Return (x, y) of the center of cell containing provided text 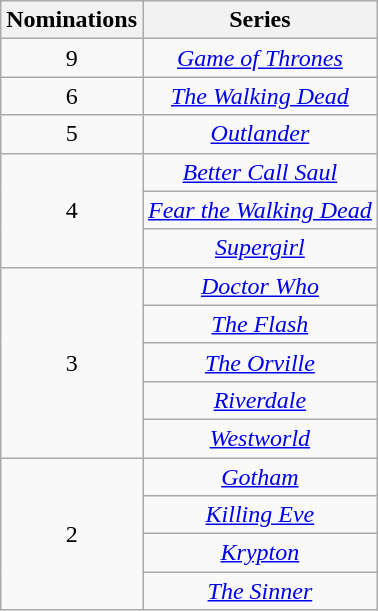
Better Call Saul (260, 172)
Killing Eve (260, 515)
5 (72, 134)
Outlander (260, 134)
Nominations (72, 20)
Riverdale (260, 400)
2 (72, 534)
The Sinner (260, 591)
The Walking Dead (260, 96)
Krypton (260, 553)
Doctor Who (260, 286)
9 (72, 58)
Series (260, 20)
The Flash (260, 324)
3 (72, 362)
Game of Thrones (260, 58)
The Orville (260, 362)
Westworld (260, 438)
4 (72, 210)
Supergirl (260, 248)
Gotham (260, 477)
Fear the Walking Dead (260, 210)
6 (72, 96)
